Locate the cell with the specified text and output its (x, y) center coordinate. 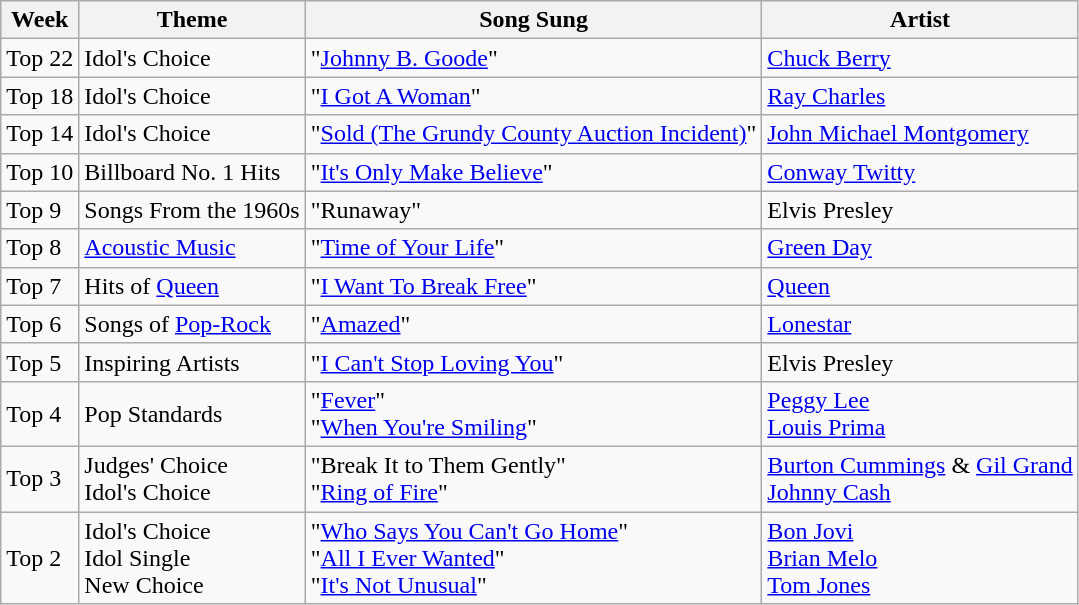
Chuck Berry (920, 58)
Inspiring Artists (192, 362)
Songs From the 1960s (192, 210)
Burton Cummings & Gil GrandJohnny Cash (920, 478)
Theme (192, 20)
Bon JoviBrian MeloTom Jones (920, 558)
"Time of Your Life" (534, 248)
"I Can't Stop Loving You" (534, 362)
"Who Says You Can't Go Home""All I Ever Wanted""It's Not Unusual" (534, 558)
Song Sung (534, 20)
Songs of Pop-Rock (192, 324)
Top 10 (40, 172)
Top 22 (40, 58)
Billboard No. 1 Hits (192, 172)
Top 9 (40, 210)
"Johnny B. Goode" (534, 58)
Judges' ChoiceIdol's Choice (192, 478)
"Sold (The Grundy County Auction Incident)" (534, 134)
"It's Only Make Believe" (534, 172)
Peggy LeeLouis Prima (920, 414)
"Break It to Them Gently""Ring of Fire" (534, 478)
Top 8 (40, 248)
Top 4 (40, 414)
"Amazed" (534, 324)
Top 6 (40, 324)
Top 18 (40, 96)
Top 5 (40, 362)
"I Got A Woman" (534, 96)
Conway Twitty (920, 172)
Top 2 (40, 558)
Top 14 (40, 134)
Top 3 (40, 478)
"Fever""When You're Smiling" (534, 414)
Queen (920, 286)
Green Day (920, 248)
Week (40, 20)
Artist (920, 20)
"Runaway" (534, 210)
Pop Standards (192, 414)
Top 7 (40, 286)
"I Want To Break Free" (534, 286)
Idol's ChoiceIdol SingleNew Choice (192, 558)
Lonestar (920, 324)
Acoustic Music (192, 248)
John Michael Montgomery (920, 134)
Ray Charles (920, 96)
Hits of Queen (192, 286)
